Scan for the cell matching the given text and deliver its (x, y) coordinate at center. 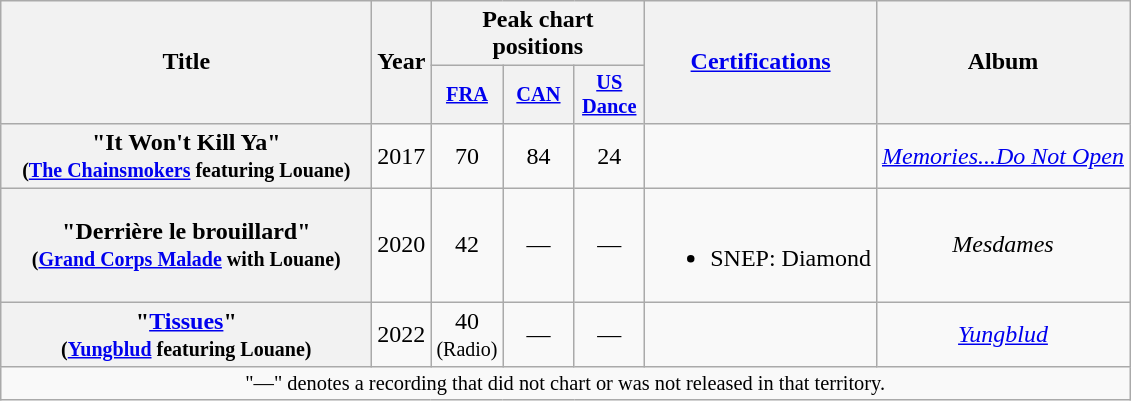
Title (186, 62)
Yungblud (1002, 334)
Peak chart positions (538, 34)
Year (402, 62)
"—" denotes a recording that did not chart or was not released in that territory. (566, 384)
"It Won't Kill Ya"(The Chainsmokers featuring Louane) (186, 156)
FRA (467, 95)
84 (538, 156)
Mesdames (1002, 246)
Certifications (761, 62)
2020 (402, 246)
70 (467, 156)
24 (610, 156)
42 (467, 246)
CAN (538, 95)
40(Radio) (467, 334)
USDance (610, 95)
SNEP: Diamond (761, 246)
2017 (402, 156)
Album (1002, 62)
"Derrière le brouillard"(Grand Corps Malade with Louane) (186, 246)
Memories...Do Not Open (1002, 156)
2022 (402, 334)
"Tissues"(Yungblud featuring Louane) (186, 334)
